Detect which cell encompasses the target text, then output its [x, y] center coordinate. 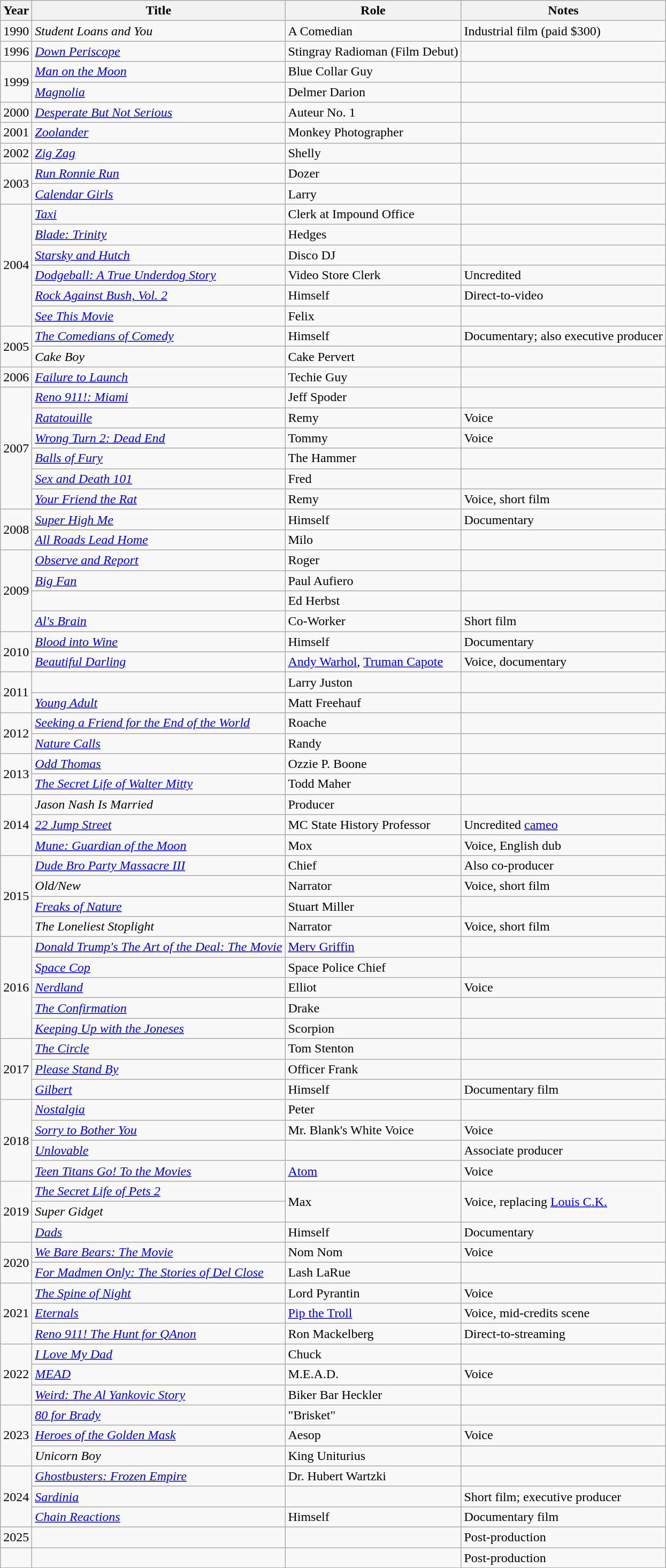
The Comedians of Comedy [158, 336]
Please Stand By [158, 1069]
Biker Bar Heckler [373, 1395]
Auteur No. 1 [373, 112]
Seeking a Friend for the End of the World [158, 723]
Title [158, 11]
Todd Maher [373, 784]
Sardinia [158, 1496]
Milo [373, 540]
I Love My Dad [158, 1354]
Starsky and Hutch [158, 255]
We Bare Bears: The Movie [158, 1252]
Lash LaRue [373, 1273]
Wrong Turn 2: Dead End [158, 438]
2001 [16, 133]
2008 [16, 529]
Notes [563, 11]
Max [373, 1201]
Stingray Radioman (Film Debut) [373, 51]
Stuart Miller [373, 906]
Unicorn Boy [158, 1456]
Chief [373, 865]
2017 [16, 1069]
Magnolia [158, 92]
Andy Warhol, Truman Capote [373, 662]
Teen Titans Go! To the Movies [158, 1171]
2024 [16, 1496]
Ratatouille [158, 418]
Odd Thomas [158, 764]
2018 [16, 1140]
Monkey Photographer [373, 133]
Delmer Darion [373, 92]
2015 [16, 896]
80 for Brady [158, 1415]
2007 [16, 448]
2021 [16, 1313]
1996 [16, 51]
2012 [16, 733]
Merv Griffin [373, 947]
All Roads Lead Home [158, 540]
Keeping Up with the Joneses [158, 1028]
Ron Mackelberg [373, 1334]
Tommy [373, 438]
Freaks of Nature [158, 906]
Desperate But Not Serious [158, 112]
MC State History Professor [373, 825]
Taxi [158, 214]
2023 [16, 1435]
Voice, replacing Louis C.K. [563, 1201]
Disco DJ [373, 255]
Cake Boy [158, 357]
The Hammer [373, 458]
Felix [373, 316]
Short film [563, 621]
Chuck [373, 1354]
Weird: The Al Yankovic Story [158, 1395]
Voice, documentary [563, 662]
Fred [373, 479]
Associate producer [563, 1150]
2000 [16, 112]
Officer Frank [373, 1069]
Matt Freehauf [373, 703]
The Secret Life of Walter Mitty [158, 784]
Year [16, 11]
2002 [16, 153]
Techie Guy [373, 377]
Super Gidget [158, 1211]
Young Adult [158, 703]
Industrial film (paid $300) [563, 31]
2010 [16, 652]
Dozer [373, 173]
Mune: Guardian of the Moon [158, 845]
Roache [373, 723]
Reno 911!: Miami [158, 397]
2005 [16, 347]
Run Ronnie Run [158, 173]
2004 [16, 265]
Direct-to-video [563, 296]
Failure to Launch [158, 377]
Nature Calls [158, 743]
Larry Juston [373, 682]
Mox [373, 845]
Elliot [373, 988]
Lord Pyrantin [373, 1293]
2011 [16, 693]
2009 [16, 590]
Video Store Clerk [373, 275]
2019 [16, 1211]
Super High Me [158, 519]
Scorpion [373, 1028]
Old/New [158, 886]
The Confirmation [158, 1008]
Big Fan [158, 580]
MEAD [158, 1374]
Reno 911! The Hunt for QAnon [158, 1334]
Ed Herbst [373, 601]
Blade: Trinity [158, 234]
Aesop [373, 1435]
Hedges [373, 234]
Blue Collar Guy [373, 72]
Nom Nom [373, 1252]
Down Periscope [158, 51]
2014 [16, 825]
King Uniturius [373, 1456]
Cake Pervert [373, 357]
Jason Nash Is Married [158, 804]
Voice, English dub [563, 845]
Drake [373, 1008]
Ozzie P. Boone [373, 764]
Voice, mid-credits scene [563, 1313]
Dads [158, 1232]
Space Police Chief [373, 967]
Documentary; also executive producer [563, 336]
Uncredited cameo [563, 825]
Sorry to Bother You [158, 1130]
Randy [373, 743]
Tom Stenton [373, 1049]
Also co-producer [563, 865]
Direct-to-streaming [563, 1334]
Beautiful Darling [158, 662]
Man on the Moon [158, 72]
Calendar Girls [158, 194]
The Loneliest Stoplight [158, 927]
Uncredited [563, 275]
Heroes of the Golden Mask [158, 1435]
1990 [16, 31]
The Secret Life of Pets 2 [158, 1191]
For Madmen Only: The Stories of Del Close [158, 1273]
Jeff Spoder [373, 397]
Dodgeball: A True Underdog Story [158, 275]
Larry [373, 194]
Student Loans and You [158, 31]
Blood into Wine [158, 642]
Atom [373, 1171]
Dude Bro Party Massacre III [158, 865]
Chain Reactions [158, 1517]
Sex and Death 101 [158, 479]
"Brisket" [373, 1415]
Space Cop [158, 967]
Donald Trump's The Art of the Deal: The Movie [158, 947]
Shelly [373, 153]
Producer [373, 804]
Eternals [158, 1313]
2003 [16, 183]
Your Friend the Rat [158, 499]
Zig Zag [158, 153]
M.E.A.D. [373, 1374]
Al's Brain [158, 621]
2022 [16, 1374]
2016 [16, 988]
Clerk at Impound Office [373, 214]
The Spine of Night [158, 1293]
Paul Aufiero [373, 580]
Nostalgia [158, 1110]
2020 [16, 1263]
1999 [16, 82]
Co-Worker [373, 621]
Zoolander [158, 133]
A Comedian [373, 31]
See This Movie [158, 316]
22 Jump Street [158, 825]
Balls of Fury [158, 458]
Rock Against Bush, Vol. 2 [158, 296]
Gilbert [158, 1089]
Role [373, 11]
Short film; executive producer [563, 1496]
The Circle [158, 1049]
Unlovable [158, 1150]
Observe and Report [158, 560]
Roger [373, 560]
2025 [16, 1537]
Mr. Blank's White Voice [373, 1130]
Pip the Troll [373, 1313]
Dr. Hubert Wartzki [373, 1476]
Ghostbusters: Frozen Empire [158, 1476]
2006 [16, 377]
Peter [373, 1110]
Nerdland [158, 988]
2013 [16, 774]
